For the text-containing cell, return its midpoint in (X, Y) coordinate format. 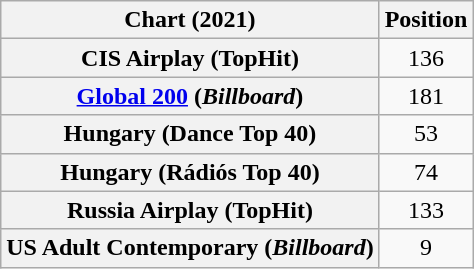
53 (426, 134)
Position (426, 20)
136 (426, 58)
74 (426, 172)
9 (426, 248)
Chart (2021) (190, 20)
133 (426, 210)
181 (426, 96)
US Adult Contemporary (Billboard) (190, 248)
Hungary (Rádiós Top 40) (190, 172)
CIS Airplay (TopHit) (190, 58)
Global 200 (Billboard) (190, 96)
Russia Airplay (TopHit) (190, 210)
Hungary (Dance Top 40) (190, 134)
